Scan for the cell matching the given text and deliver its (x, y) coordinate at center. 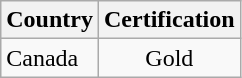
Gold (169, 58)
Country (50, 20)
Certification (169, 20)
Canada (50, 58)
